From the cell containing the given text, extract its center point as [X, Y] coordinate. 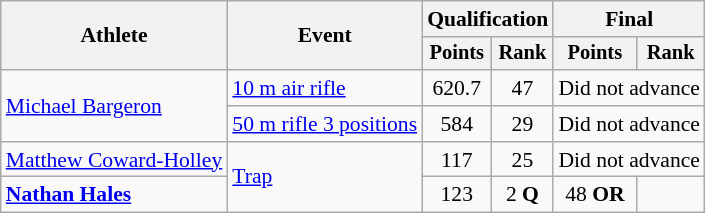
10 m air rifle [324, 88]
25 [522, 160]
Michael Bargeron [114, 106]
117 [456, 160]
584 [456, 124]
48 OR [594, 195]
47 [522, 88]
2 Q [522, 195]
Final [629, 19]
Qualification [488, 19]
Event [324, 36]
123 [456, 195]
620.7 [456, 88]
Trap [324, 178]
Nathan Hales [114, 195]
Matthew Coward-Holley [114, 160]
50 m rifle 3 positions [324, 124]
29 [522, 124]
Athlete [114, 36]
